Output the (x, y) coordinate of the center of the cell containing the given text.  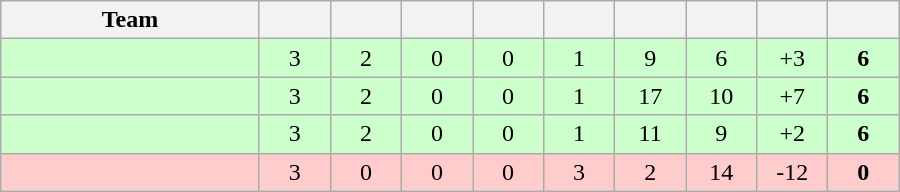
Team (130, 20)
11 (650, 134)
14 (722, 172)
+7 (792, 96)
-12 (792, 172)
10 (722, 96)
+3 (792, 58)
+2 (792, 134)
17 (650, 96)
